Return the (X, Y) coordinate for the center point of the cell that contains the specified text.  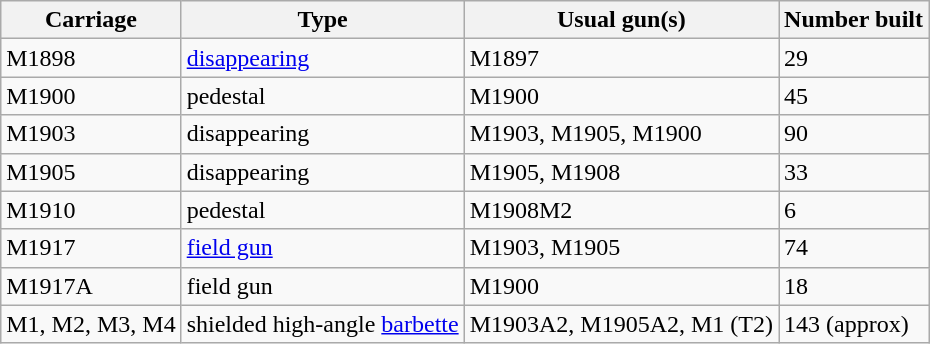
74 (854, 248)
M1903A2, M1905A2, M1 (T2) (621, 324)
Carriage (91, 20)
M1905, M1908 (621, 172)
143 (approx) (854, 324)
18 (854, 286)
Usual gun(s) (621, 20)
M1, M2, M3, M4 (91, 324)
M1917 (91, 248)
M1908M2 (621, 210)
90 (854, 134)
6 (854, 210)
Number built (854, 20)
M1910 (91, 210)
M1898 (91, 58)
M1903, M1905, M1900 (621, 134)
45 (854, 96)
M1897 (621, 58)
29 (854, 58)
Type (322, 20)
M1905 (91, 172)
M1903, M1905 (621, 248)
M1917A (91, 286)
shielded high-angle barbette (322, 324)
33 (854, 172)
M1903 (91, 134)
